Determine the [x, y] coordinate at the center of the cell enclosing the given text.  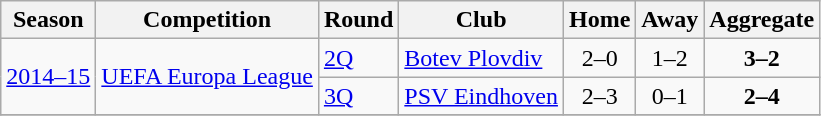
Botev Plovdiv [482, 58]
1–2 [670, 58]
2–4 [762, 96]
Away [670, 20]
UEFA Europa League [208, 77]
3–2 [762, 58]
Competition [208, 20]
2Q [358, 58]
Aggregate [762, 20]
2014–15 [48, 77]
Season [48, 20]
Home [599, 20]
0–1 [670, 96]
3Q [358, 96]
Club [482, 20]
Round [358, 20]
PSV Eindhoven [482, 96]
2–3 [599, 96]
2–0 [599, 58]
